Return [x, y] of the center of cell containing provided text 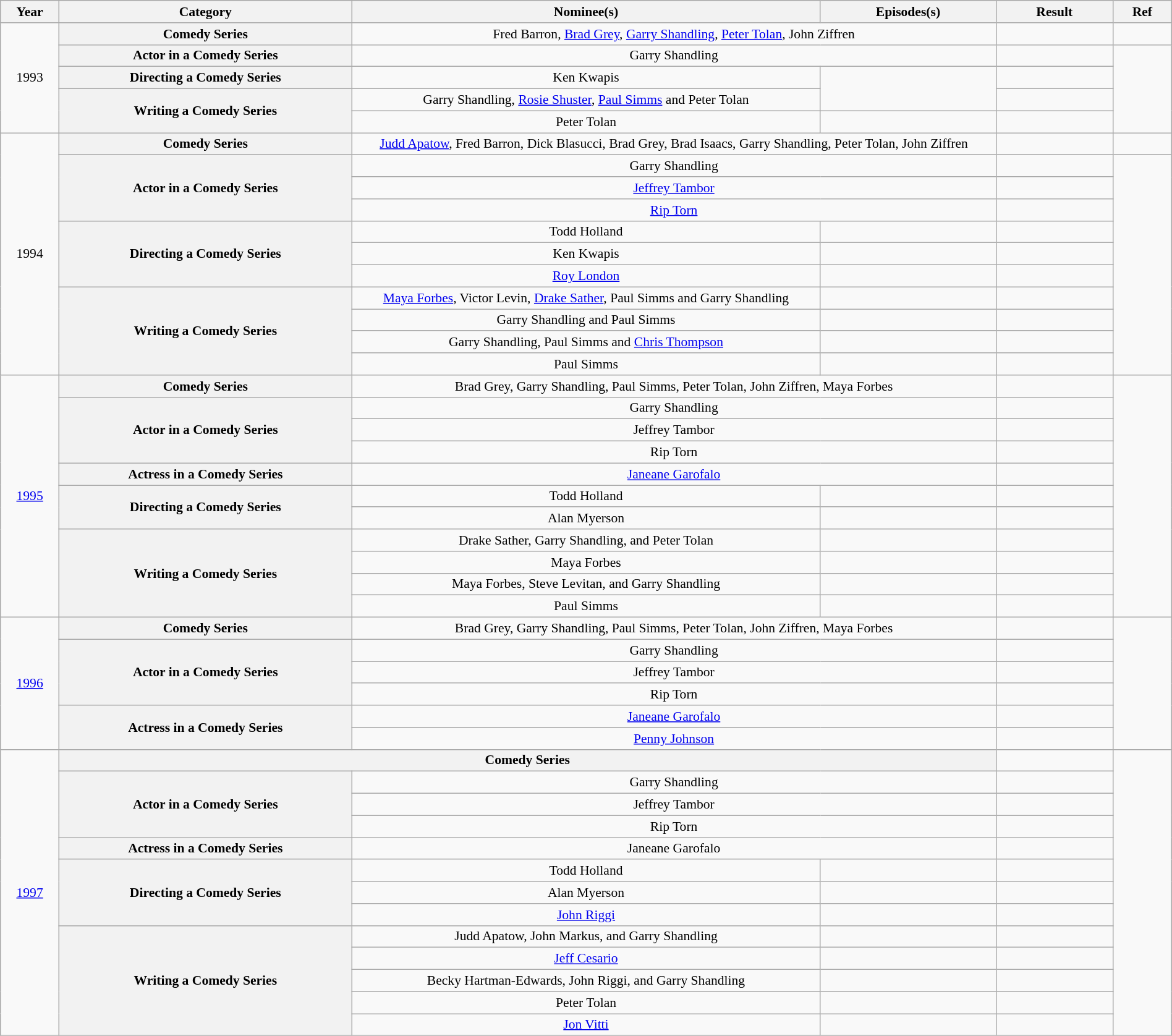
Year [30, 12]
Drake Sather, Garry Shandling, and Peter Tolan [586, 540]
Maya Forbes, Victor Levin, Drake Sather, Paul Simms and Garry Shandling [586, 298]
Nominee(s) [586, 12]
Penny Johnson [674, 739]
Result [1055, 12]
Jeff Cesario [586, 959]
Garry Shandling, Paul Simms and Chris Thompson [586, 342]
John Riggi [586, 915]
1997 [30, 893]
Garry Shandling, Rosie Shuster, Paul Simms and Peter Tolan [586, 100]
Episodes(s) [908, 12]
Maya Forbes [586, 563]
1996 [30, 684]
Becky Hartman-Edwards, John Riggi, and Garry Shandling [586, 981]
1993 [30, 78]
Fred Barron, Brad Grey, Garry Shandling, Peter Tolan, John Ziffren [674, 34]
Garry Shandling and Paul Simms [586, 320]
Maya Forbes, Steve Levitan, and Garry Shandling [586, 584]
Judd Apatow, Fred Barron, Dick Blasucci, Brad Grey, Brad Isaacs, Garry Shandling, Peter Tolan, John Ziffren [674, 144]
Jon Vitti [586, 1025]
Ref [1142, 12]
1995 [30, 496]
Judd Apatow, John Markus, and Garry Shandling [586, 936]
Category [205, 12]
Roy London [586, 276]
1994 [30, 254]
